Search for the cell housing the specified text and yield its (x, y) center coordinate. 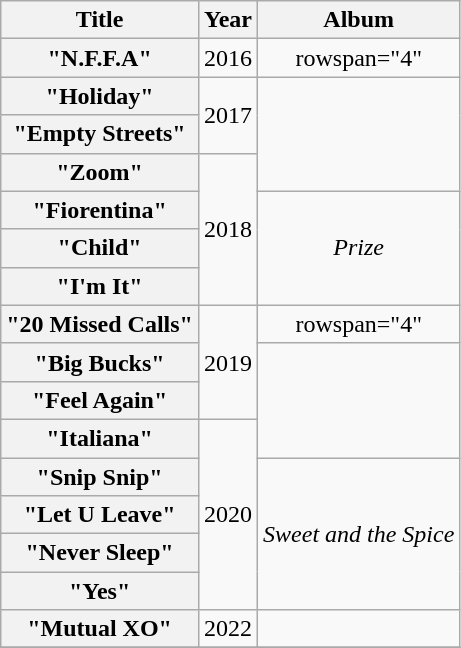
"Holiday" (100, 96)
2018 (228, 229)
"Big Bucks" (100, 362)
"N.F.F.A" (100, 58)
2016 (228, 58)
"Snip Snip" (100, 477)
Year (228, 20)
"Empty Streets" (100, 134)
"Fiorentina" (100, 210)
Prize (359, 248)
"Never Sleep" (100, 553)
"Yes" (100, 591)
Title (100, 20)
2017 (228, 115)
"Let U Leave" (100, 515)
Album (359, 20)
Sweet and the Spice (359, 534)
"20 Missed Calls" (100, 324)
2022 (228, 629)
"I'm It" (100, 286)
"Mutual XO" (100, 629)
"Italiana" (100, 438)
2020 (228, 514)
2019 (228, 362)
"Feel Again" (100, 400)
"Child" (100, 248)
"Zoom" (100, 172)
